Scan for the cell matching the given text and deliver its [X, Y] coordinate at center. 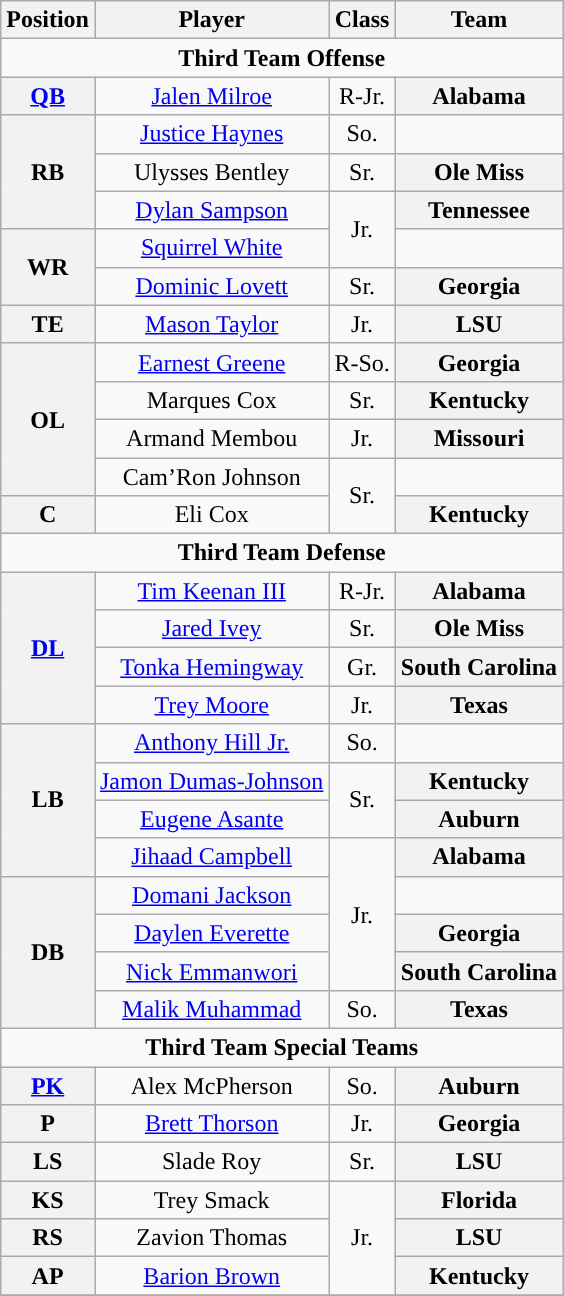
Nick Emmanwori [211, 971]
Slade Roy [211, 1162]
Dylan Sampson [211, 210]
TE [48, 324]
Class [362, 20]
QB [48, 96]
Third Team Offense [282, 58]
Brett Thorson [211, 1124]
DB [48, 952]
Eugene Asante [211, 819]
RB [48, 172]
Mason Taylor [211, 324]
Player [211, 20]
KS [48, 1200]
Jihaad Campbell [211, 857]
LB [48, 800]
Zavion Thomas [211, 1238]
Malik Muhammad [211, 1009]
Jared Ivey [211, 629]
Florida [478, 1200]
Third Team Defense [282, 553]
Jamon Dumas-Johnson [211, 781]
Eli Cox [211, 515]
C [48, 515]
PK [48, 1085]
Daylen Everette [211, 933]
RS [48, 1238]
AP [48, 1276]
Domani Jackson [211, 895]
Trey Smack [211, 1200]
Position [48, 20]
Jalen Milroe [211, 96]
R-So. [362, 362]
Cam’Ron Johnson [211, 477]
Tennessee [478, 210]
Armand Membou [211, 438]
Anthony Hill Jr. [211, 743]
Tim Keenan III [211, 591]
Tonka Hemingway [211, 667]
P [48, 1124]
Alex McPherson [211, 1085]
Ulysses Bentley [211, 172]
Team [478, 20]
Earnest Greene [211, 362]
Squirrel White [211, 248]
WR [48, 267]
LS [48, 1162]
OL [48, 419]
Third Team Special Teams [282, 1047]
Justice Haynes [211, 134]
Missouri [478, 438]
Trey Moore [211, 705]
DL [48, 648]
Dominic Lovett [211, 286]
Gr. [362, 667]
Marques Cox [211, 400]
Barion Brown [211, 1276]
